Return the [X, Y] coordinate for the center point of the cell that contains the specified text.  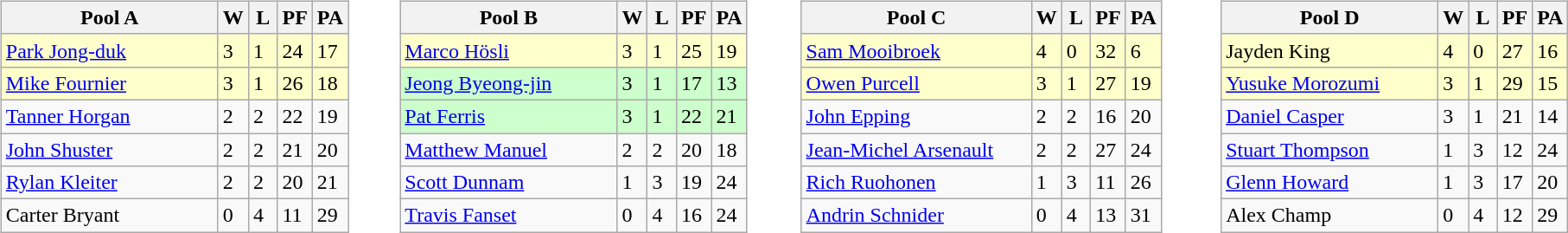
Rylan Kleiter [109, 183]
25 [694, 50]
Andrin Schnider [916, 216]
Stuart Thompson [1329, 150]
31 [1143, 216]
Pat Ferris [508, 116]
Tanner Horgan [109, 116]
Yusuke Morozumi [1329, 83]
Jeong Byeong-jin [508, 83]
Travis Fanset [508, 216]
Pool D [1329, 17]
John Epping [916, 116]
Glenn Howard [1329, 183]
Jean-Michel Arsenault [916, 150]
Carter Bryant [109, 216]
Jayden King [1329, 50]
Rich Ruohonen [916, 183]
Scott Dunnam [508, 183]
14 [1551, 116]
Owen Purcell [916, 83]
Matthew Manuel [508, 150]
Alex Champ [1329, 216]
John Shuster [109, 150]
Park Jong-duk [109, 50]
6 [1143, 50]
Daniel Casper [1329, 116]
32 [1108, 50]
Sam Mooibroek [916, 50]
Pool A [109, 17]
Marco Hösli [508, 50]
15 [1551, 83]
Pool B [508, 17]
Pool C [916, 17]
Mike Fournier [109, 83]
